Identify which cell holds the provided text, then report its [x, y] central coordinate. 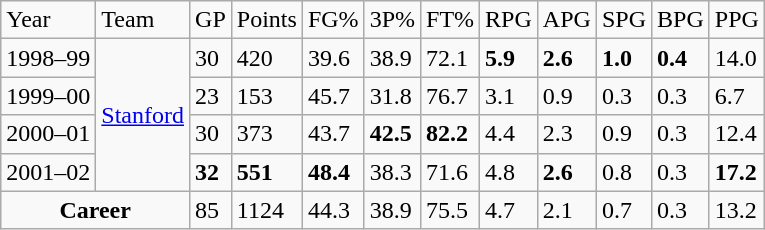
4.4 [509, 134]
4.7 [509, 210]
2000–01 [48, 134]
Points [266, 20]
FG% [333, 20]
Career [96, 210]
45.7 [333, 96]
23 [211, 96]
APG [566, 20]
373 [266, 134]
72.1 [450, 58]
12.4 [736, 134]
4.8 [509, 172]
1999–00 [48, 96]
1124 [266, 210]
48.4 [333, 172]
2.3 [566, 134]
Stanford [143, 115]
2.1 [566, 210]
75.5 [450, 210]
0.4 [681, 58]
42.5 [392, 134]
0.8 [624, 172]
0.7 [624, 210]
Team [143, 20]
3.1 [509, 96]
2001–02 [48, 172]
FT% [450, 20]
6.7 [736, 96]
71.6 [450, 172]
551 [266, 172]
1998–99 [48, 58]
76.7 [450, 96]
38.3 [392, 172]
BPG [681, 20]
82.2 [450, 134]
43.7 [333, 134]
1.0 [624, 58]
85 [211, 210]
PPG [736, 20]
14.0 [736, 58]
3P% [392, 20]
Year [48, 20]
5.9 [509, 58]
31.8 [392, 96]
420 [266, 58]
32 [211, 172]
17.2 [736, 172]
153 [266, 96]
GP [211, 20]
RPG [509, 20]
13.2 [736, 210]
SPG [624, 20]
39.6 [333, 58]
44.3 [333, 210]
